From the cell containing the given text, extract its center point as (X, Y) coordinate. 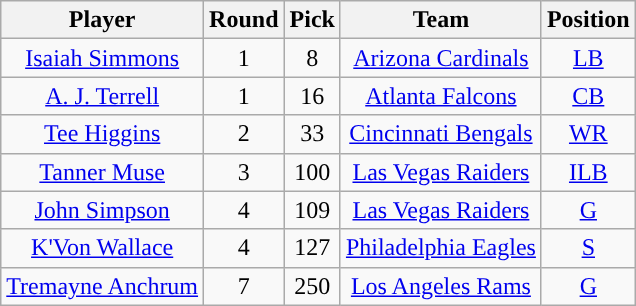
Tremayne Anchrum (102, 286)
Tee Higgins (102, 134)
A. J. Terrell (102, 96)
Position (588, 20)
Atlanta Falcons (440, 96)
Player (102, 20)
LB (588, 58)
16 (312, 96)
2 (244, 134)
Tanner Muse (102, 172)
WR (588, 134)
109 (312, 210)
33 (312, 134)
100 (312, 172)
Pick (312, 20)
Isaiah Simmons (102, 58)
S (588, 248)
ILB (588, 172)
250 (312, 286)
Philadelphia Eagles (440, 248)
Los Angeles Rams (440, 286)
Team (440, 20)
Arizona Cardinals (440, 58)
K'Von Wallace (102, 248)
CB (588, 96)
3 (244, 172)
127 (312, 248)
7 (244, 286)
Cincinnati Bengals (440, 134)
Round (244, 20)
8 (312, 58)
John Simpson (102, 210)
